Capture the cell that displays the provided text and extract its [X, Y] central coordinate. 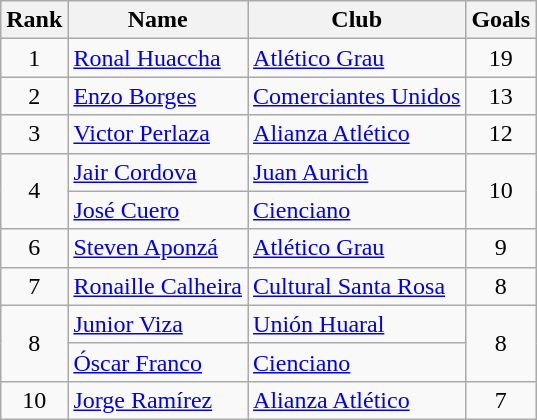
Name [158, 20]
José Cuero [158, 210]
Steven Aponzá [158, 248]
Cultural Santa Rosa [357, 286]
Jair Cordova [158, 172]
4 [34, 191]
Unión Huaral [357, 324]
Juan Aurich [357, 172]
1 [34, 58]
Victor Perlaza [158, 134]
6 [34, 248]
19 [501, 58]
Rank [34, 20]
Jorge Ramírez [158, 400]
12 [501, 134]
9 [501, 248]
Ronaille Calheira [158, 286]
Óscar Franco [158, 362]
Junior Viza [158, 324]
Goals [501, 20]
13 [501, 96]
Ronal Huaccha [158, 58]
3 [34, 134]
Club [357, 20]
Enzo Borges [158, 96]
Comerciantes Unidos [357, 96]
2 [34, 96]
